Pinpoint the cell where the given text exists, returning its [X, Y] midpoint coordinate. 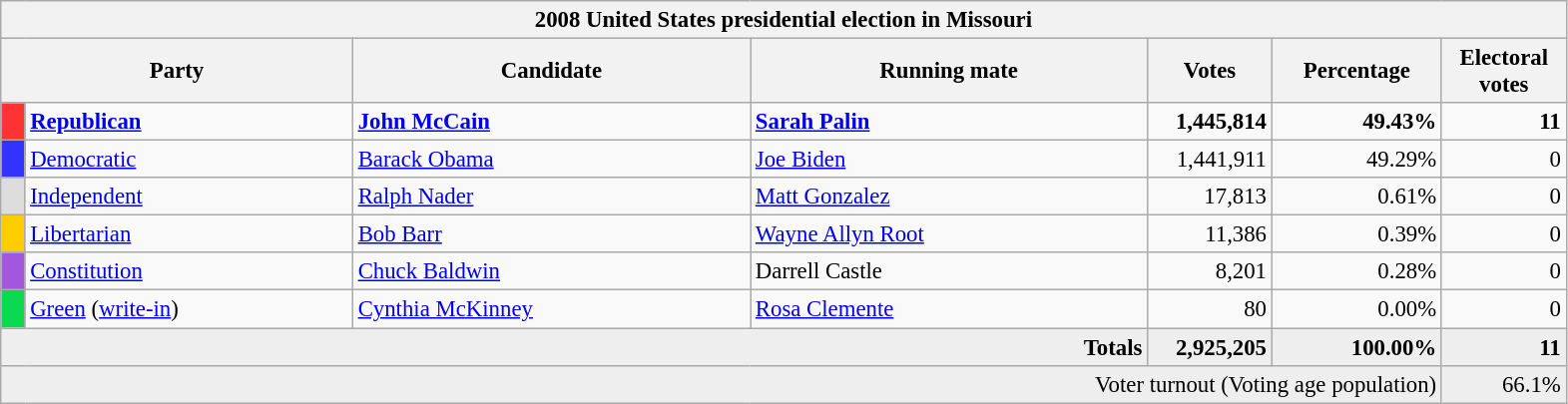
Barack Obama [551, 160]
Totals [575, 347]
John McCain [551, 122]
0.61% [1356, 197]
1,445,814 [1210, 122]
Darrell Castle [949, 272]
Candidate [551, 72]
Republican [189, 122]
100.00% [1356, 347]
Electoral votes [1503, 72]
8,201 [1210, 272]
Ralph Nader [551, 197]
Green (write-in) [189, 309]
Libertarian [189, 234]
Matt Gonzalez [949, 197]
Independent [189, 197]
Chuck Baldwin [551, 272]
17,813 [1210, 197]
Constitution [189, 272]
0.39% [1356, 234]
Running mate [949, 72]
Percentage [1356, 72]
Party [178, 72]
2,925,205 [1210, 347]
80 [1210, 309]
Voter turnout (Voting age population) [722, 384]
Cynthia McKinney [551, 309]
49.29% [1356, 160]
0.00% [1356, 309]
Democratic [189, 160]
2008 United States presidential election in Missouri [784, 20]
Wayne Allyn Root [949, 234]
1,441,911 [1210, 160]
Bob Barr [551, 234]
Votes [1210, 72]
Sarah Palin [949, 122]
66.1% [1503, 384]
Rosa Clemente [949, 309]
11,386 [1210, 234]
Joe Biden [949, 160]
0.28% [1356, 272]
49.43% [1356, 122]
